Capture the cell that displays the provided text and extract its [X, Y] central coordinate. 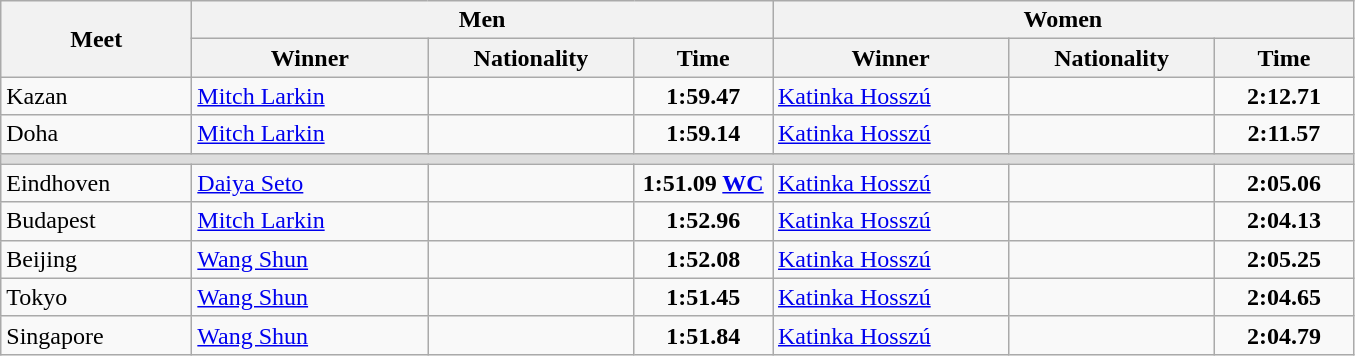
Daiya Seto [310, 183]
2:04.65 [1284, 297]
Singapore [96, 335]
1:51.84 [704, 335]
Men [482, 20]
2:04.79 [1284, 335]
1:51.45 [704, 297]
Kazan [96, 96]
1:52.08 [704, 259]
2:12.71 [1284, 96]
Budapest [96, 221]
Tokyo [96, 297]
Doha [96, 134]
2:04.13 [1284, 221]
1:52.96 [704, 221]
2:05.06 [1284, 183]
1:51.09 WC [704, 183]
Women [1062, 20]
1:59.47 [704, 96]
Eindhoven [96, 183]
2:11.57 [1284, 134]
2:05.25 [1284, 259]
1:59.14 [704, 134]
Beijing [96, 259]
Meet [96, 39]
